Provide the (x, y) coordinate of the cell's center where the given text is located.  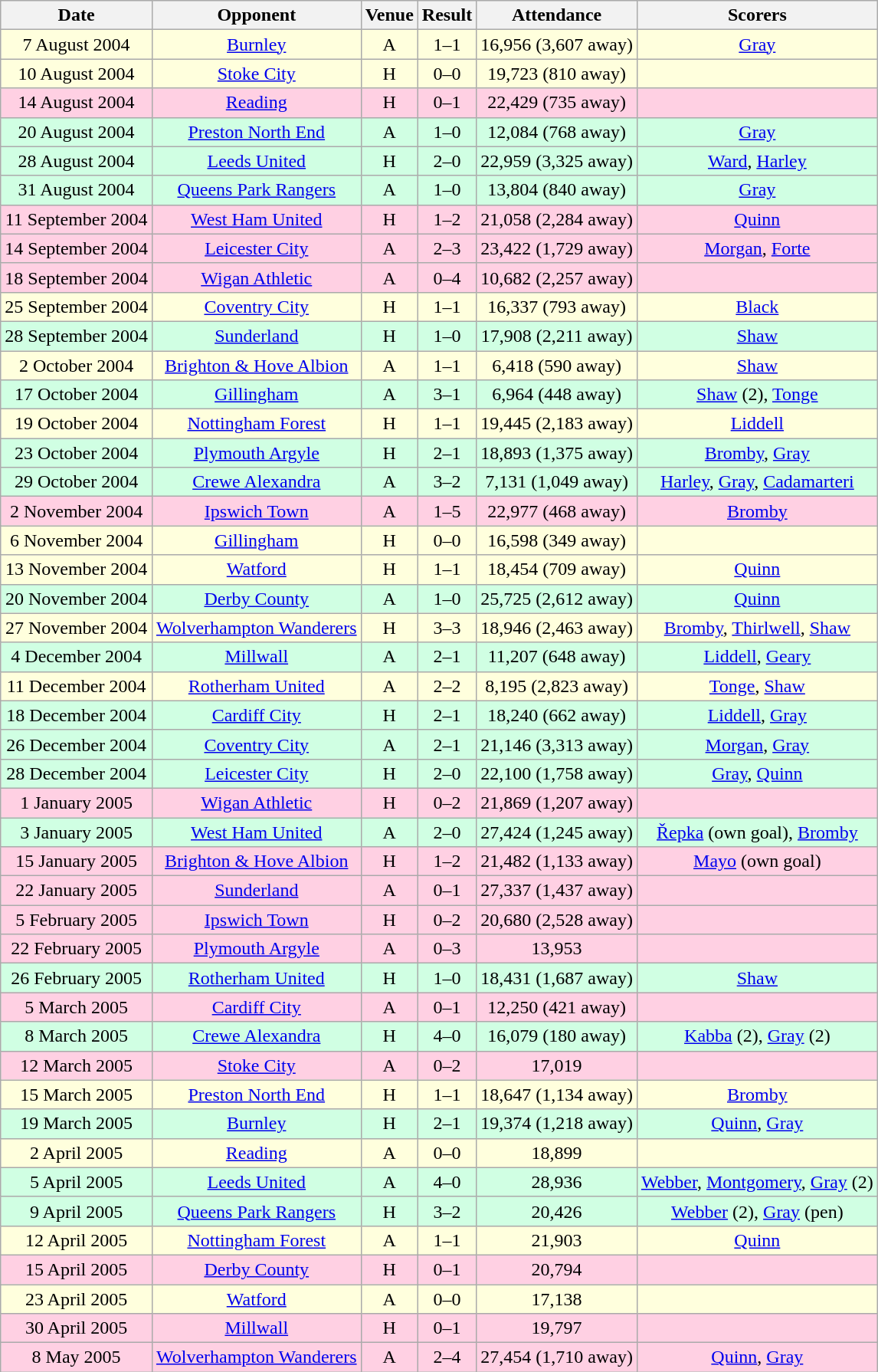
13 November 2004 (77, 569)
29 October 2004 (77, 482)
17 October 2004 (77, 395)
5 April 2005 (77, 1182)
19,723 (810 away) (557, 74)
28 September 2004 (77, 336)
Liddell (757, 424)
Gray, Quinn (757, 773)
Harley, Gray, Cadamarteri (757, 482)
Mayo (own goal) (757, 862)
18,946 (2,463 away) (557, 628)
7 August 2004 (77, 44)
18,240 (662 away) (557, 715)
Scorers (757, 15)
3–1 (447, 395)
31 August 2004 (77, 190)
11 December 2004 (77, 686)
7,131 (1,049 away) (557, 482)
0–3 (447, 949)
21,058 (2,284 away) (557, 219)
21,903 (557, 1240)
19,445 (2,183 away) (557, 424)
Tonge, Shaw (757, 686)
22 February 2005 (77, 949)
5 February 2005 (77, 920)
15 January 2005 (77, 862)
20 November 2004 (77, 599)
Kabba (2), Gray (2) (757, 1036)
10,682 (2,257 away) (557, 277)
Morgan, Gray (757, 744)
Black (757, 307)
0–4 (447, 277)
15 April 2005 (77, 1269)
11 September 2004 (77, 219)
3–3 (447, 628)
19 October 2004 (77, 424)
18,893 (1,375 away) (557, 453)
27,337 (1,437 away) (557, 891)
2 April 2005 (77, 1153)
Date (77, 15)
14 August 2004 (77, 103)
2–4 (447, 1357)
2 November 2004 (77, 511)
22,100 (1,758 away) (557, 773)
4 December 2004 (77, 657)
15 March 2005 (77, 1095)
21,482 (1,133 away) (557, 862)
27 November 2004 (77, 628)
Venue (389, 15)
22,977 (468 away) (557, 511)
23,422 (1,729 away) (557, 248)
22,429 (735 away) (557, 103)
16,598 (349 away) (557, 540)
1 January 2005 (77, 803)
6,964 (448 away) (557, 395)
26 December 2004 (77, 744)
30 April 2005 (77, 1328)
6,418 (590 away) (557, 366)
Attendance (557, 15)
28,936 (557, 1182)
19,374 (1,218 away) (557, 1124)
23 April 2005 (77, 1299)
23 October 2004 (77, 453)
Liddell, Geary (757, 657)
16,956 (3,607 away) (557, 44)
Webber (2), Gray (pen) (757, 1211)
21,869 (1,207 away) (557, 803)
17,138 (557, 1299)
20,794 (557, 1269)
2 October 2004 (77, 366)
Liddell, Gray (757, 715)
2–3 (447, 248)
18,454 (709 away) (557, 569)
Opponent (256, 15)
Řepka (own goal), Bromby (757, 832)
14 September 2004 (77, 248)
22,959 (3,325 away) (557, 161)
18,899 (557, 1153)
3 January 2005 (77, 832)
8 March 2005 (77, 1036)
11,207 (648 away) (557, 657)
27,454 (1,710 away) (557, 1357)
Morgan, Forte (757, 248)
13,804 (840 away) (557, 190)
21,146 (3,313 away) (557, 744)
8,195 (2,823 away) (557, 686)
Bromby, Thirlwell, Shaw (757, 628)
19 March 2005 (77, 1124)
28 December 2004 (77, 773)
6 November 2004 (77, 540)
28 August 2004 (77, 161)
12,084 (768 away) (557, 132)
25 September 2004 (77, 307)
Ward, Harley (757, 161)
12,250 (421 away) (557, 1007)
22 January 2005 (77, 891)
18,647 (1,134 away) (557, 1095)
16,337 (793 away) (557, 307)
17,019 (557, 1065)
17,908 (2,211 away) (557, 336)
10 August 2004 (77, 74)
8 May 2005 (77, 1357)
18,431 (1,687 away) (557, 978)
12 April 2005 (77, 1240)
20,680 (2,528 away) (557, 920)
Result (447, 15)
26 February 2005 (77, 978)
1–5 (447, 511)
Bromby, Gray (757, 453)
20,426 (557, 1211)
Shaw (2), Tonge (757, 395)
13,953 (557, 949)
27,424 (1,245 away) (557, 832)
Webber, Montgomery, Gray (2) (757, 1182)
2–2 (447, 686)
12 March 2005 (77, 1065)
9 April 2005 (77, 1211)
20 August 2004 (77, 132)
19,797 (557, 1328)
5 March 2005 (77, 1007)
18 December 2004 (77, 715)
18 September 2004 (77, 277)
25,725 (2,612 away) (557, 599)
16,079 (180 away) (557, 1036)
